Provide the [x, y] coordinate of the cell's center where the given text is located.  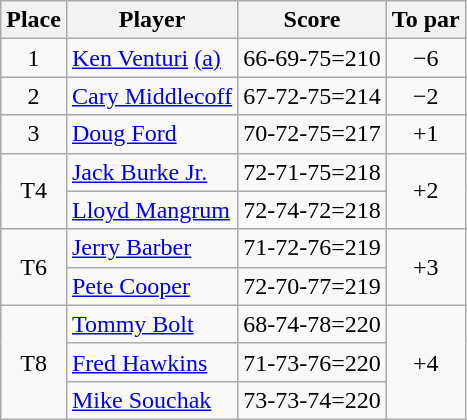
73-73-74=220 [312, 400]
+1 [426, 134]
+2 [426, 191]
Tommy Bolt [152, 324]
67-72-75=214 [312, 96]
Mike Souchak [152, 400]
Ken Venturi (a) [152, 58]
71-73-76=220 [312, 362]
Doug Ford [152, 134]
To par [426, 20]
+4 [426, 362]
71-72-76=219 [312, 248]
Jack Burke Jr. [152, 172]
+3 [426, 267]
Fred Hawkins [152, 362]
Score [312, 20]
2 [34, 96]
T4 [34, 191]
3 [34, 134]
Player [152, 20]
Jerry Barber [152, 248]
Cary Middlecoff [152, 96]
−2 [426, 96]
72-74-72=218 [312, 210]
Pete Cooper [152, 286]
72-71-75=218 [312, 172]
T6 [34, 267]
T8 [34, 362]
66-69-75=210 [312, 58]
Lloyd Mangrum [152, 210]
68-74-78=220 [312, 324]
Place [34, 20]
−6 [426, 58]
1 [34, 58]
72-70-77=219 [312, 286]
70-72-75=217 [312, 134]
